Provide the [x, y] coordinate of the cell's center where the given text is located.  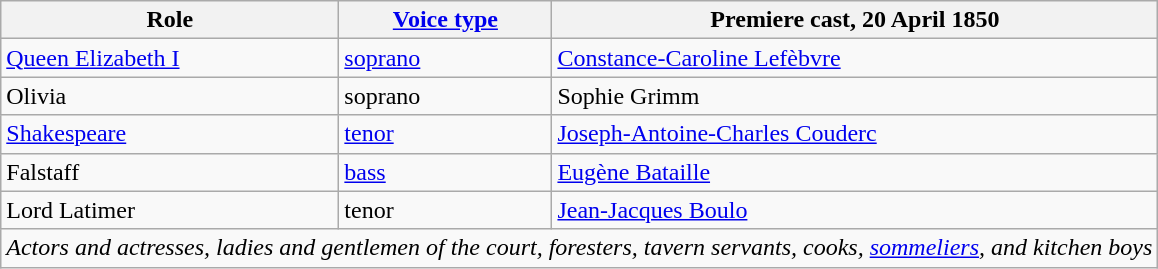
Constance-Caroline Lefèbvre [855, 58]
Olivia [170, 96]
Actors and actresses, ladies and gentlemen of the court, foresters, tavern servants, cooks, sommeliers, and kitchen boys [580, 248]
Lord Latimer [170, 210]
Voice type [446, 20]
Premiere cast, 20 April 1850 [855, 20]
Jean-Jacques Boulo [855, 210]
Joseph-Antoine-Charles Couderc [855, 134]
Falstaff [170, 172]
Role [170, 20]
Eugène Bataille [855, 172]
bass [446, 172]
Queen Elizabeth I [170, 58]
Shakespeare [170, 134]
Sophie Grimm [855, 96]
